Determine the (x, y) coordinate at the center of the cell enclosing the given text.  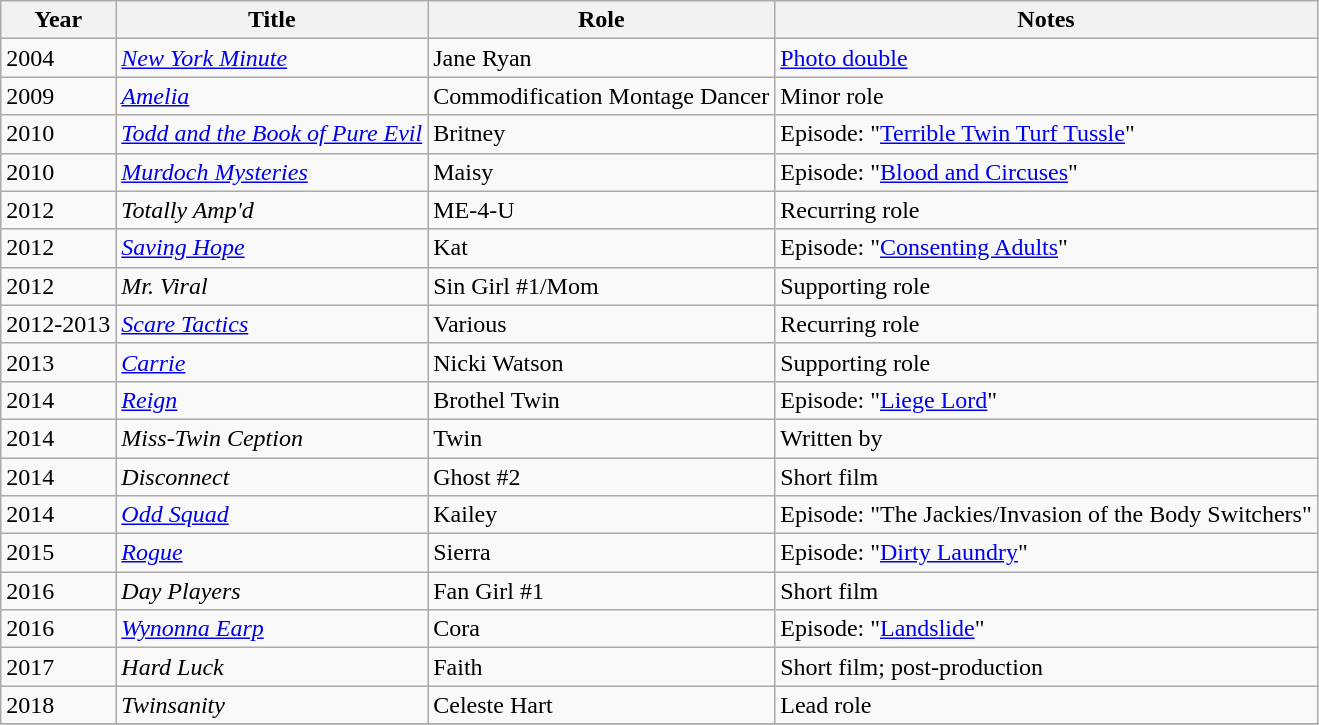
2013 (58, 362)
Scare Tactics (272, 324)
Day Players (272, 591)
Role (602, 20)
Mr. Viral (272, 286)
2012-2013 (58, 324)
Twin (602, 438)
Saving Hope (272, 248)
Episode: "Consenting Adults" (1046, 248)
Rogue (272, 553)
2004 (58, 58)
Sierra (602, 553)
2017 (58, 667)
Episode: "Landslide" (1046, 629)
Britney (602, 134)
Photo double (1046, 58)
Short film; post-production (1046, 667)
Written by (1046, 438)
Ghost #2 (602, 477)
Kailey (602, 515)
Fan Girl #1 (602, 591)
Jane Ryan (602, 58)
Kat (602, 248)
2015 (58, 553)
Year (58, 20)
Various (602, 324)
Todd and the Book of Pure Evil (272, 134)
Murdoch Mysteries (272, 172)
Cora (602, 629)
Faith (602, 667)
ME-4-U (602, 210)
Carrie (272, 362)
Commodification Montage Dancer (602, 96)
2009 (58, 96)
Totally Amp'd (272, 210)
2018 (58, 705)
Sin Girl #1/Mom (602, 286)
Episode: "Terrible Twin Turf Tussle" (1046, 134)
Disconnect (272, 477)
Hard Luck (272, 667)
Twinsanity (272, 705)
Celeste Hart (602, 705)
Reign (272, 400)
Episode: "Dirty Laundry" (1046, 553)
Minor role (1046, 96)
Episode: "The Jackies/Invasion of the Body Switchers" (1046, 515)
New York Minute (272, 58)
Notes (1046, 20)
Lead role (1046, 705)
Nicki Watson (602, 362)
Brothel Twin (602, 400)
Miss-Twin Ception (272, 438)
Wynonna Earp (272, 629)
Episode: "Blood and Circuses" (1046, 172)
Episode: "Liege Lord" (1046, 400)
Title (272, 20)
Odd Squad (272, 515)
Amelia (272, 96)
Maisy (602, 172)
